Return the (X, Y) coordinate for the center point of the cell that contains the specified text.  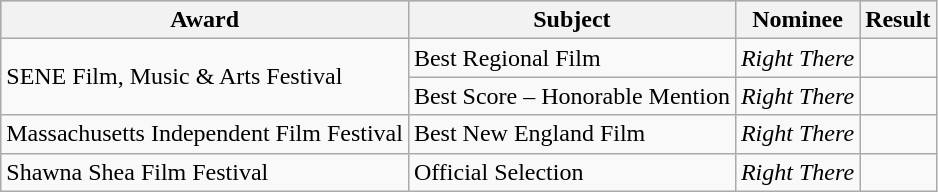
Result (898, 20)
Massachusetts Independent Film Festival (205, 134)
Subject (572, 20)
Best Regional Film (572, 58)
Award (205, 20)
Shawna Shea Film Festival (205, 172)
Best New England Film (572, 134)
Nominee (797, 20)
Best Score – Honorable Mention (572, 96)
SENE Film, Music & Arts Festival (205, 77)
Official Selection (572, 172)
